Return [x, y] of the center of cell containing provided text 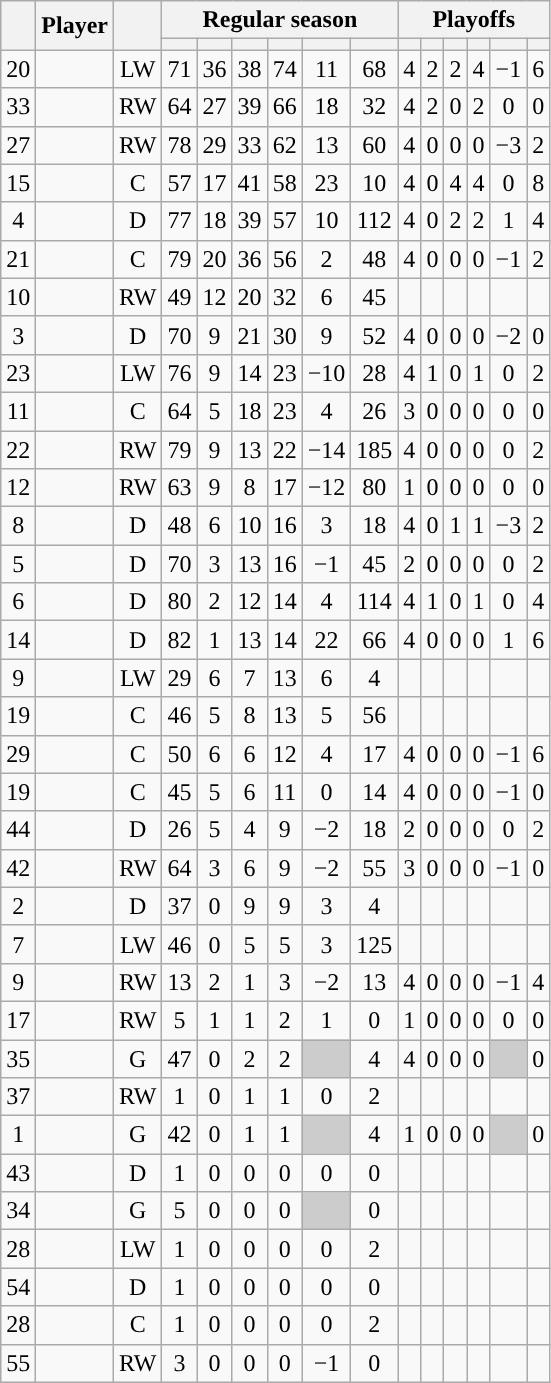
82 [180, 640]
41 [250, 183]
44 [18, 830]
−14 [326, 449]
77 [180, 221]
114 [374, 602]
Playoffs [474, 20]
35 [18, 1059]
63 [180, 488]
34 [18, 1211]
−10 [326, 373]
71 [180, 69]
68 [374, 69]
47 [180, 1059]
30 [284, 335]
74 [284, 69]
60 [374, 145]
15 [18, 183]
185 [374, 449]
38 [250, 69]
49 [180, 297]
50 [180, 754]
62 [284, 145]
−12 [326, 488]
43 [18, 1173]
125 [374, 944]
76 [180, 373]
Regular season [280, 20]
58 [284, 183]
112 [374, 221]
78 [180, 145]
Player [75, 26]
52 [374, 335]
54 [18, 1287]
